Scan for the cell matching the given text and deliver its [X, Y] coordinate at center. 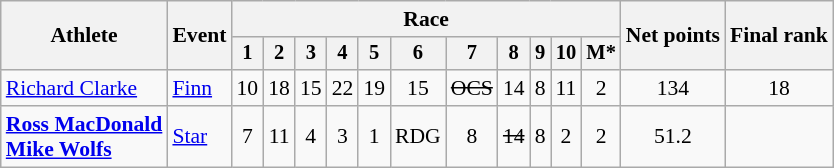
Race [426, 19]
51.2 [673, 136]
19 [374, 88]
Finn [199, 88]
RDG [418, 136]
Ross MacDonaldMike Wolfs [84, 136]
5 [374, 54]
Richard Clarke [84, 88]
9 [540, 54]
M* [600, 54]
Event [199, 36]
134 [673, 88]
Net points [673, 36]
Final rank [779, 36]
OCS [472, 88]
6 [418, 54]
Athlete [84, 36]
22 [343, 88]
Star [199, 136]
